For the text-containing cell, return its midpoint in [X, Y] coordinate format. 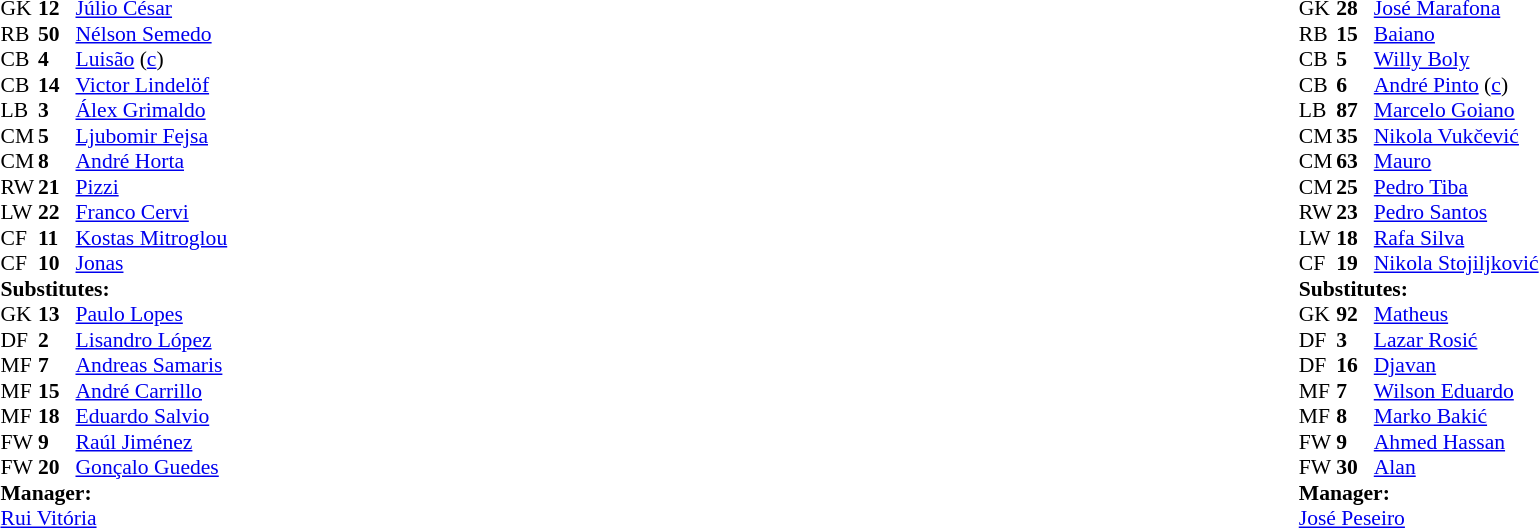
19 [1355, 263]
63 [1355, 161]
Kostas Mitroglou [152, 238]
6 [1355, 85]
Alan [1456, 467]
Raúl Jiménez [152, 442]
13 [57, 315]
Rafa Silva [1456, 238]
87 [1355, 111]
14 [57, 85]
André Carrillo [152, 391]
23 [1355, 213]
Jonas [152, 263]
Luisão (c) [152, 59]
Lisandro López [152, 340]
20 [57, 467]
Baiano [1456, 34]
Ahmed Hassan [1456, 442]
Lazar Rosić [1456, 340]
30 [1355, 467]
35 [1355, 136]
Djavan [1456, 365]
Pedro Tiba [1456, 187]
Mauro [1456, 161]
Franco Cervi [152, 213]
Nikola Vukčević [1456, 136]
Marko Bakić [1456, 417]
Álex Grimaldo [152, 111]
Marcelo Goiano [1456, 111]
Matheus [1456, 315]
2 [57, 340]
22 [57, 213]
Ljubomir Fejsa [152, 136]
André Horta [152, 161]
10 [57, 263]
11 [57, 238]
Victor Lindelöf [152, 85]
25 [1355, 187]
Gonçalo Guedes [152, 467]
Willy Boly [1456, 59]
Pedro Santos [1456, 213]
Andreas Samaris [152, 365]
Wilson Eduardo [1456, 391]
50 [57, 34]
92 [1355, 315]
Nélson Semedo [152, 34]
Paulo Lopes [152, 315]
Pizzi [152, 187]
Nikola Stojiljković [1456, 263]
4 [57, 59]
André Pinto (c) [1456, 85]
21 [57, 187]
Eduardo Salvio [152, 417]
16 [1355, 365]
